From the cell containing the given text, extract its center point as [X, Y] coordinate. 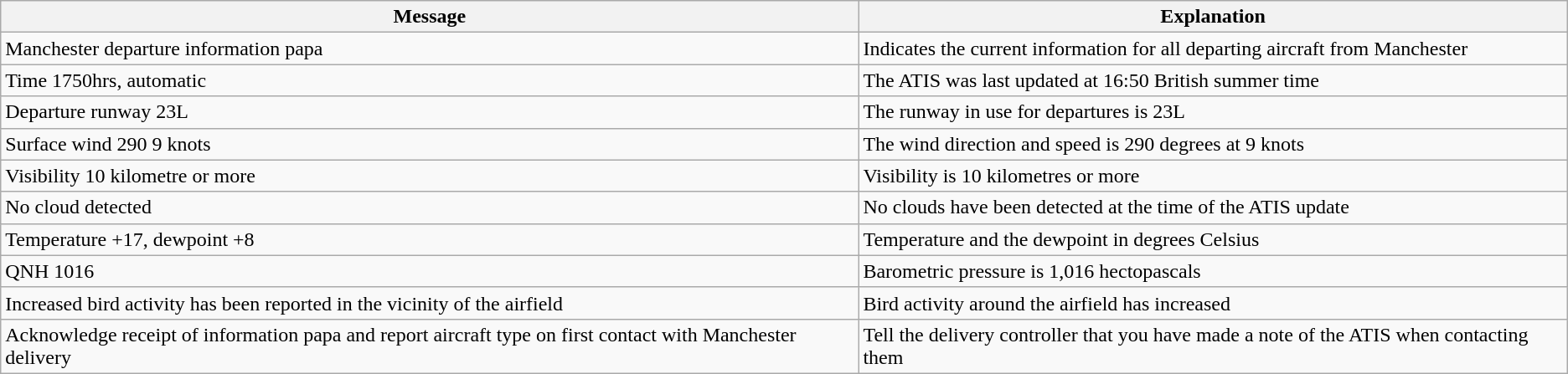
Visibility 10 kilometre or more [430, 176]
No clouds have been detected at the time of the ATIS update [1213, 207]
Barometric pressure is 1,016 hectopascals [1213, 271]
Temperature and the dewpoint in degrees Celsius [1213, 239]
The runway in use for departures is 23L [1213, 112]
Temperature +17, dewpoint +8 [430, 239]
Acknowledge receipt of information papa and report aircraft type on first contact with Manchester delivery [430, 346]
Departure runway 23L [430, 112]
Manchester departure information papa [430, 49]
No cloud detected [430, 207]
Increased bird activity has been reported in the vicinity of the airfield [430, 303]
Tell the delivery controller that you have made a note of the ATIS when contacting them [1213, 346]
Time 1750hrs, automatic [430, 80]
Visibility is 10 kilometres or more [1213, 176]
Surface wind 290 9 knots [430, 144]
The wind direction and speed is 290 degrees at 9 knots [1213, 144]
Explanation [1213, 17]
Bird activity around the airfield has increased [1213, 303]
Message [430, 17]
The ATIS was last updated at 16:50 British summer time [1213, 80]
QNH 1016 [430, 271]
Indicates the current information for all departing aircraft from Manchester [1213, 49]
